Determine the (X, Y) coordinate at the center of the cell enclosing the given text.  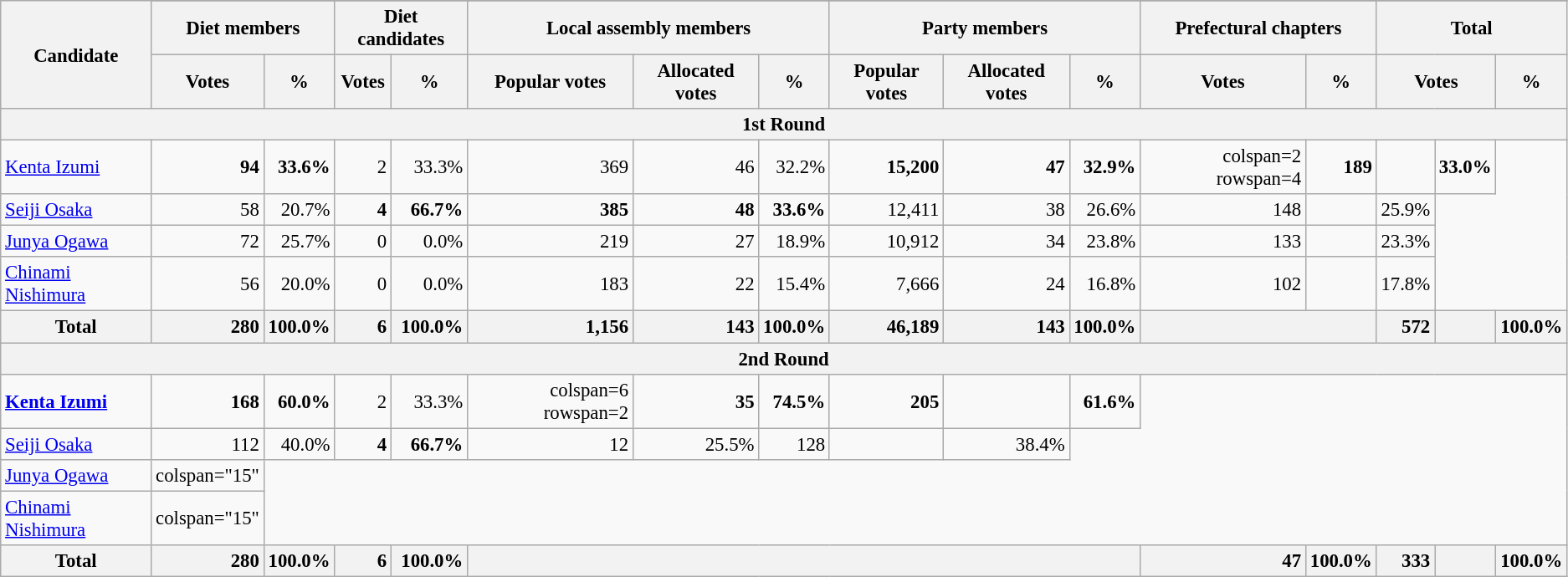
7,666 (886, 284)
32.9% (1104, 167)
17.8% (1406, 284)
32.2% (795, 167)
20.0% (300, 284)
16.8% (1104, 284)
22 (695, 284)
61.6% (1104, 401)
72 (208, 242)
34 (1007, 242)
12,411 (886, 210)
56 (208, 284)
1st Round (784, 125)
18.9% (795, 242)
219 (551, 242)
Local assembly members (649, 28)
369 (551, 167)
colspan=6 rowspan=2 (551, 401)
183 (551, 284)
Diet candidates (402, 28)
20.7% (300, 210)
60.0% (300, 401)
colspan=2 rowspan=4 (1223, 167)
33.0% (1466, 167)
25.5% (695, 444)
Diet members (243, 28)
12 (551, 444)
15.4% (795, 284)
Party members (984, 28)
205 (886, 401)
385 (551, 210)
23.3% (1406, 242)
46,189 (886, 327)
25.7% (300, 242)
333 (1406, 561)
24 (1007, 284)
133 (1223, 242)
74.5% (795, 401)
Prefectural chapters (1258, 28)
148 (1223, 210)
40.0% (300, 444)
Candidate (76, 55)
572 (1406, 327)
48 (695, 210)
94 (208, 167)
38.4% (1007, 444)
58 (208, 210)
1,156 (551, 327)
189 (1340, 167)
112 (208, 444)
102 (1223, 284)
46 (695, 167)
26.6% (1104, 210)
35 (695, 401)
168 (208, 401)
128 (795, 444)
23.8% (1104, 242)
25.9% (1406, 210)
10,912 (886, 242)
27 (695, 242)
15,200 (886, 167)
2nd Round (784, 359)
38 (1007, 210)
